For the text-containing cell, return its midpoint in (x, y) coordinate format. 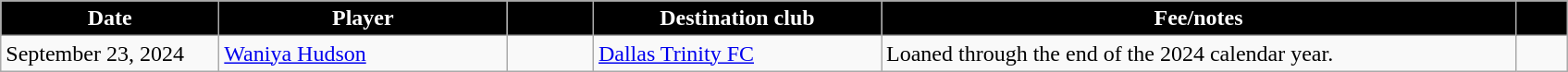
Date (110, 18)
Player (363, 18)
Destination club (736, 18)
Fee/notes (1198, 18)
September 23, 2024 (110, 54)
Dallas Trinity FC (736, 54)
Waniya Hudson (363, 54)
Loaned through the end of the 2024 calendar year. (1198, 54)
